Return (X, Y) of the center of cell containing provided text 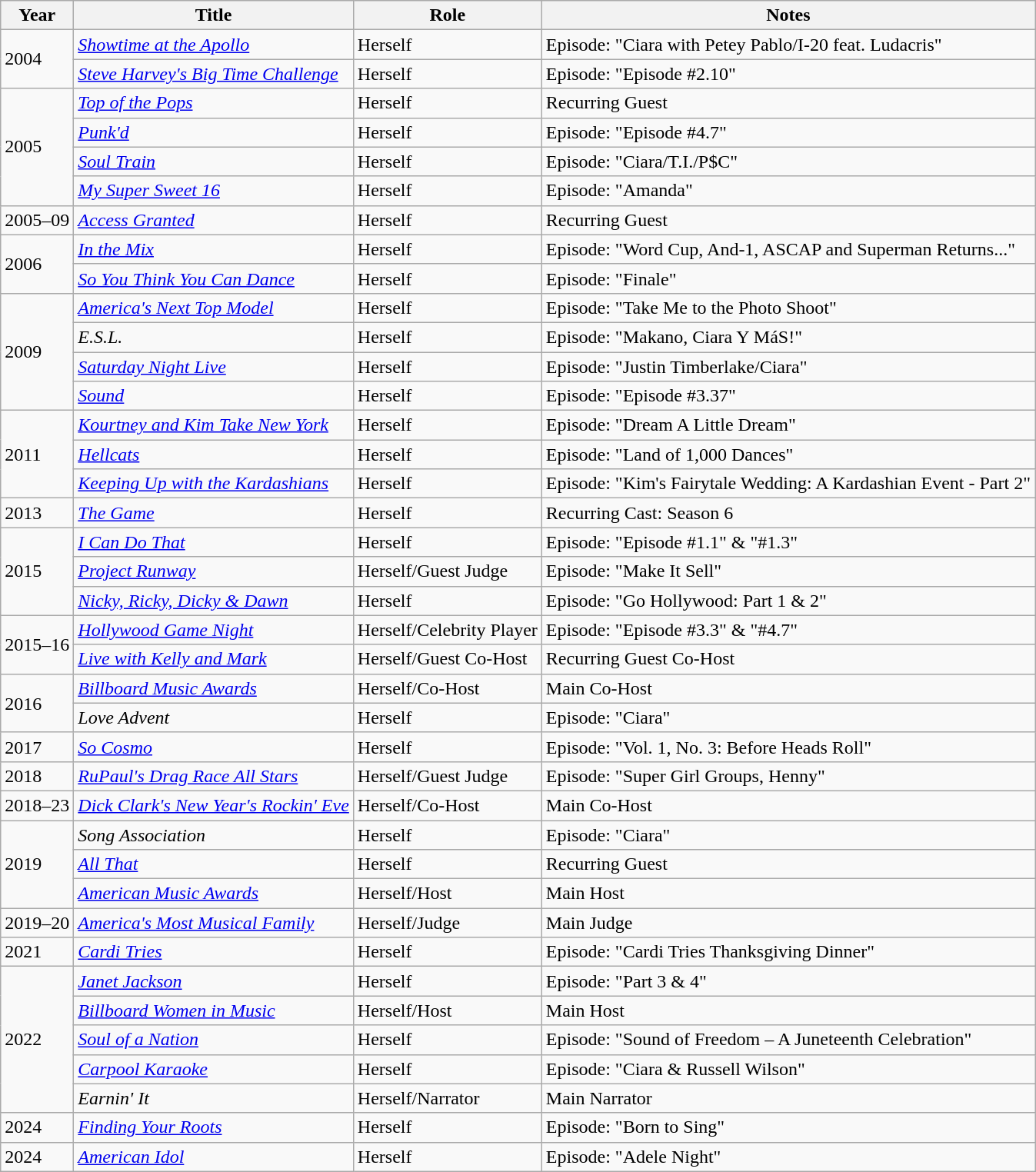
America's Most Musical Family (214, 923)
2017 (37, 747)
2005 (37, 147)
My Super Sweet 16 (214, 191)
Episode: "Episode #3.3" & "#4.7" (788, 630)
Hollywood Game Night (214, 630)
Keeping Up with the Kardashians (214, 484)
Episode: "Take Me to the Photo Shoot" (788, 308)
Episode: "Finale" (788, 278)
Episode: "Episode #4.7" (788, 132)
Episode: "Episode #1.1" & "#1.3" (788, 542)
2005–09 (37, 220)
Steve Harvey's Big Time Challenge (214, 74)
Episode: "Word Cup, And-1, ASCAP and Superman Returns..." (788, 249)
Access Granted (214, 220)
RuPaul's Drag Race All Stars (214, 776)
2013 (37, 513)
Kourtney and Kim Take New York (214, 425)
Episode: "Part 3 & 4" (788, 981)
Recurring Guest Co-Host (788, 659)
2018–23 (37, 805)
Herself/Judge (448, 923)
2019 (37, 864)
Title (214, 15)
Year (37, 15)
Herself/Guest Co-Host (448, 659)
Episode: "Vol. 1, No. 3: Before Heads Roll" (788, 747)
Episode: "Land of 1,000 Dances" (788, 454)
Saturday Night Live (214, 367)
2019–20 (37, 923)
So Cosmo (214, 747)
America's Next Top Model (214, 308)
Episode: "Adele Night" (788, 1157)
Episode: "Born to Sing" (788, 1127)
All That (214, 864)
In the Mix (214, 249)
The Game (214, 513)
Episode: "Makano, Ciara Y MáS!" (788, 337)
Episode: "Cardi Tries Thanksgiving Dinner" (788, 952)
2011 (37, 454)
Episode: "Ciara & Russell Wilson" (788, 1069)
2022 (37, 1040)
Song Association (214, 834)
Episode: "Make It Sell" (788, 571)
Project Runway (214, 571)
American Music Awards (214, 894)
Love Advent (214, 718)
Herself/Narrator (448, 1098)
Episode: "Dream A Little Dream" (788, 425)
American Idol (214, 1157)
Sound (214, 396)
Soul of a Nation (214, 1040)
2021 (37, 952)
Hellcats (214, 454)
Punk'd (214, 132)
Cardi Tries (214, 952)
Episode: "Justin Timberlake/Ciara" (788, 367)
Role (448, 15)
Episode: "Amanda" (788, 191)
Billboard Music Awards (214, 688)
Episode: "Go Hollywood: Part 1 & 2" (788, 601)
Episode: "Sound of Freedom – A Juneteenth Celebration" (788, 1040)
Episode: "Kim's Fairytale Wedding: A Kardashian Event - Part 2" (788, 484)
Notes (788, 15)
Main Narrator (788, 1098)
Dick Clark's New Year's Rockin' Eve (214, 805)
Janet Jackson (214, 981)
Soul Train (214, 161)
Recurring Cast: Season 6 (788, 513)
E.S.L. (214, 337)
Episode: "Super Girl Groups, Henny" (788, 776)
2016 (37, 703)
I Can Do That (214, 542)
Carpool Karaoke (214, 1069)
Episode: "Ciara with Petey Pablo/I-20 feat. Ludacris" (788, 45)
2015–16 (37, 644)
Nicky, Ricky, Dicky & Dawn (214, 601)
Live with Kelly and Mark (214, 659)
Episode: "Episode #2.10" (788, 74)
Herself/Celebrity Player (448, 630)
2018 (37, 776)
Main Judge (788, 923)
Episode: "Episode #3.37" (788, 396)
2006 (37, 264)
Billboard Women in Music (214, 1011)
Showtime at the Apollo (214, 45)
Finding Your Roots (214, 1127)
Episode: "Ciara/T.I./P$C" (788, 161)
Earnin' It (214, 1098)
2004 (37, 59)
So You Think You Can Dance (214, 278)
2015 (37, 571)
Top of the Pops (214, 103)
2009 (37, 351)
